Search for the cell housing the specified text and yield its [X, Y] center coordinate. 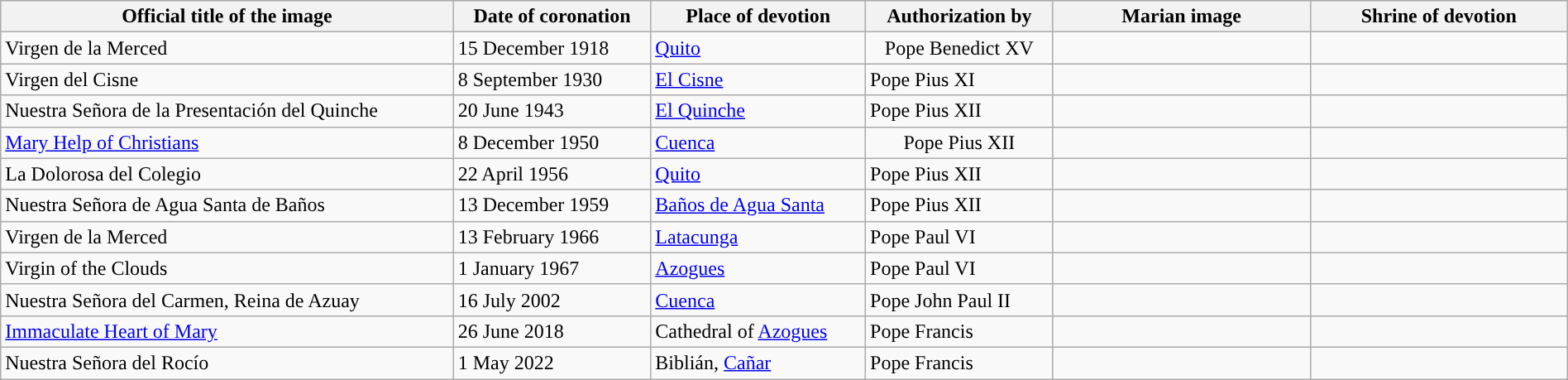
Date of coronation [552, 17]
1 January 1967 [552, 268]
Authorization by [959, 17]
Virgen del Cisne [227, 79]
Nuestra Señora del Rocío [227, 363]
20 June 1943 [552, 111]
Marian image [1181, 17]
22 April 1956 [552, 174]
15 December 1918 [552, 48]
Shrine of devotion [1439, 17]
Latacunga [758, 237]
8 September 1930 [552, 79]
Pope Benedict XV [959, 48]
Pope Pius XI [959, 79]
Nuestra Señora del Carmen, Reina de Azuay [227, 300]
El Quinche [758, 111]
26 June 2018 [552, 331]
El Cisne [758, 79]
La Dolorosa del Colegio [227, 174]
Nuestra Señora de la Presentación del Quinche [227, 111]
Azogues [758, 268]
Virgin of the Clouds [227, 268]
Baños de Agua Santa [758, 205]
8 December 1950 [552, 142]
Nuestra Señora de Agua Santa de Baños [227, 205]
Cathedral of Azogues [758, 331]
Pope John Paul II [959, 300]
1 May 2022 [552, 363]
13 December 1959 [552, 205]
Immaculate Heart of Mary [227, 331]
Biblián, Cañar [758, 363]
Place of devotion [758, 17]
Mary Help of Christians [227, 142]
13 February 1966 [552, 237]
Official title of the image [227, 17]
16 July 2002 [552, 300]
